Provide the (x, y) coordinate of the cell's center where the given text is located.  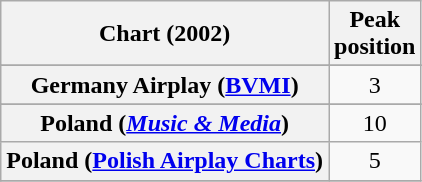
Peakposition (375, 34)
Poland (Polish Airplay Charts) (165, 161)
Poland (Music & Media) (165, 123)
Germany Airplay (BVMI) (165, 85)
5 (375, 161)
10 (375, 123)
3 (375, 85)
Chart (2002) (165, 34)
